Capture the cell that displays the provided text and extract its [x, y] central coordinate. 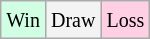
Draw [72, 20]
Loss [126, 20]
Win [24, 20]
